Find where the given text appears and provide that cell's center as [x, y] coordinate. 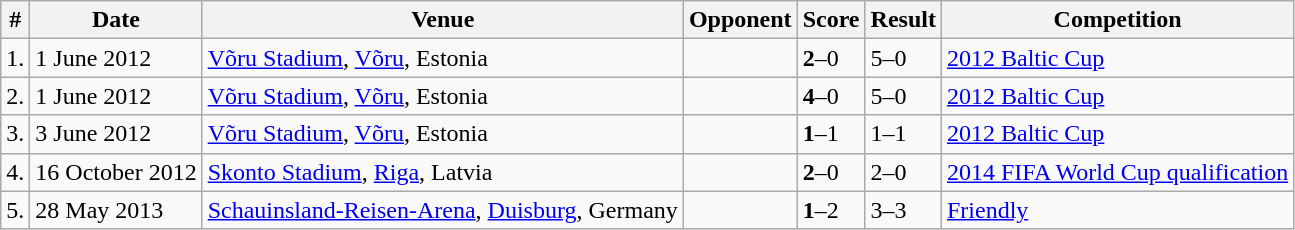
1. [16, 58]
2014 FIFA World Cup qualification [1117, 172]
Venue [442, 20]
Friendly [1117, 210]
3. [16, 134]
Date [116, 20]
1–2 [831, 210]
3–3 [903, 210]
Schauinsland-Reisen-Arena, Duisburg, Germany [442, 210]
Score [831, 20]
# [16, 20]
3 June 2012 [116, 134]
Skonto Stadium, Riga, Latvia [442, 172]
4. [16, 172]
2. [16, 96]
16 October 2012 [116, 172]
Opponent [740, 20]
5. [16, 210]
28 May 2013 [116, 210]
Competition [1117, 20]
4–0 [831, 96]
Result [903, 20]
